Pinpoint the cell where the given text exists, returning its (X, Y) midpoint coordinate. 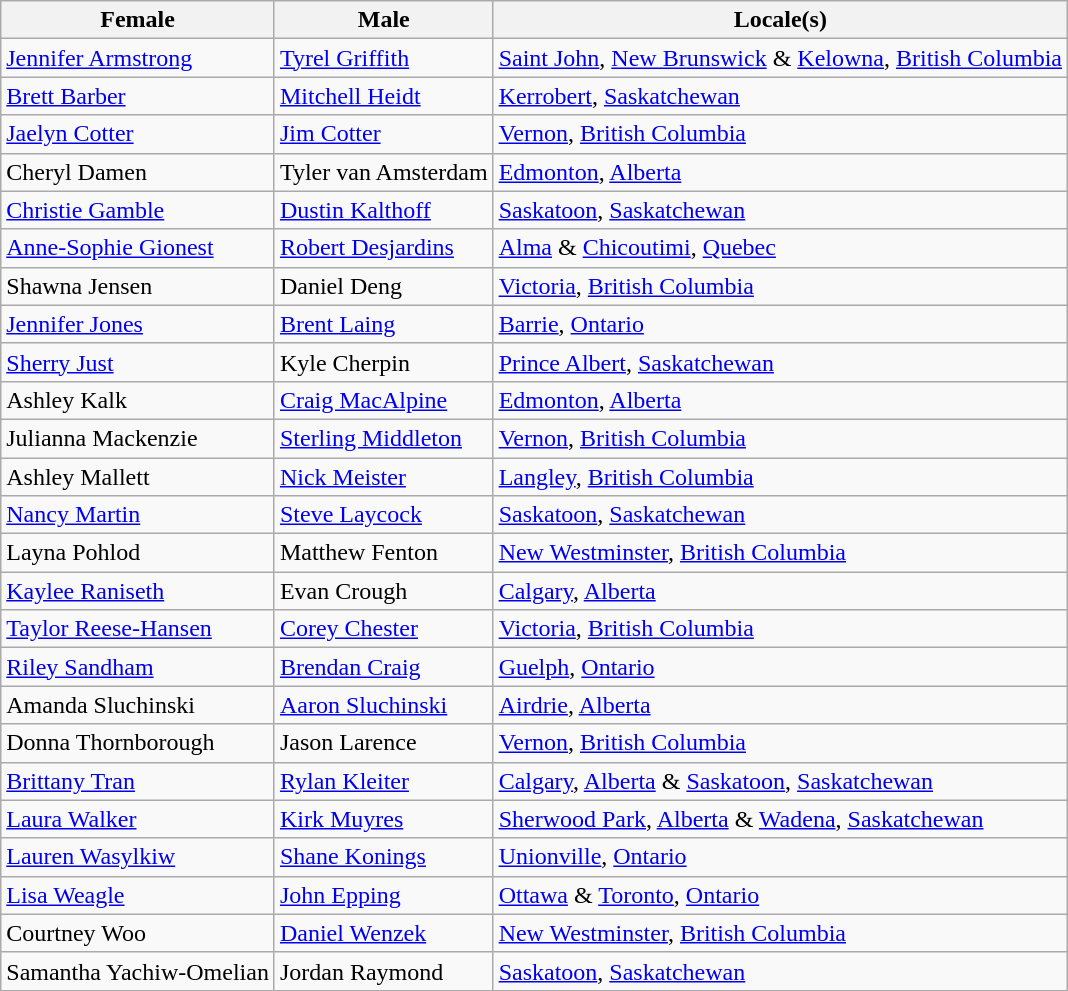
Jason Larence (384, 743)
Brittany Tran (138, 781)
Calgary, Alberta & Saskatoon, Saskatchewan (780, 781)
Sterling Middleton (384, 438)
Jordan Raymond (384, 971)
Unionville, Ontario (780, 857)
Christie Gamble (138, 210)
Sherwood Park, Alberta & Wadena, Saskatchewan (780, 819)
Craig MacAlpine (384, 400)
Shane Konings (384, 857)
Airdrie, Alberta (780, 705)
Brent Laing (384, 324)
Nancy Martin (138, 515)
Evan Crough (384, 591)
Calgary, Alberta (780, 591)
Brett Barber (138, 96)
Lauren Wasylkiw (138, 857)
Donna Thornborough (138, 743)
Matthew Fenton (384, 553)
Jennifer Jones (138, 324)
Laura Walker (138, 819)
Saint John, New Brunswick & Kelowna, British Columbia (780, 58)
Jaelyn Cotter (138, 134)
Ashley Mallett (138, 477)
Ottawa & Toronto, Ontario (780, 895)
Kirk Muyres (384, 819)
Lisa Weagle (138, 895)
Kyle Cherpin (384, 362)
Langley, British Columbia (780, 477)
Robert Desjardins (384, 248)
John Epping (384, 895)
Tyrel Griffith (384, 58)
Julianna Mackenzie (138, 438)
Sherry Just (138, 362)
Amanda Sluchinski (138, 705)
Kerrobert, Saskatchewan (780, 96)
Samantha Yachiw-Omelian (138, 971)
Nick Meister (384, 477)
Prince Albert, Saskatchewan (780, 362)
Anne-Sophie Gionest (138, 248)
Ashley Kalk (138, 400)
Female (138, 20)
Layna Pohlod (138, 553)
Courtney Woo (138, 933)
Brendan Craig (384, 667)
Male (384, 20)
Locale(s) (780, 20)
Taylor Reese-Hansen (138, 629)
Kaylee Raniseth (138, 591)
Jim Cotter (384, 134)
Daniel Wenzek (384, 933)
Barrie, Ontario (780, 324)
Steve Laycock (384, 515)
Alma & Chicoutimi, Quebec (780, 248)
Riley Sandham (138, 667)
Aaron Sluchinski (384, 705)
Dustin Kalthoff (384, 210)
Rylan Kleiter (384, 781)
Guelph, Ontario (780, 667)
Mitchell Heidt (384, 96)
Cheryl Damen (138, 172)
Shawna Jensen (138, 286)
Tyler van Amsterdam (384, 172)
Jennifer Armstrong (138, 58)
Daniel Deng (384, 286)
Corey Chester (384, 629)
